From the cell containing the given text, extract its center point as (X, Y) coordinate. 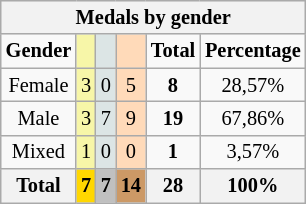
Medals by gender (154, 17)
14 (131, 186)
9 (131, 118)
Male (38, 118)
28 (173, 186)
Female (38, 85)
28,57% (253, 85)
8 (173, 85)
67,86% (253, 118)
Percentage (253, 51)
3,57% (253, 152)
Mixed (38, 152)
5 (131, 85)
Gender (38, 51)
100% (253, 186)
19 (173, 118)
